From the cell containing the given text, extract its center point as (x, y) coordinate. 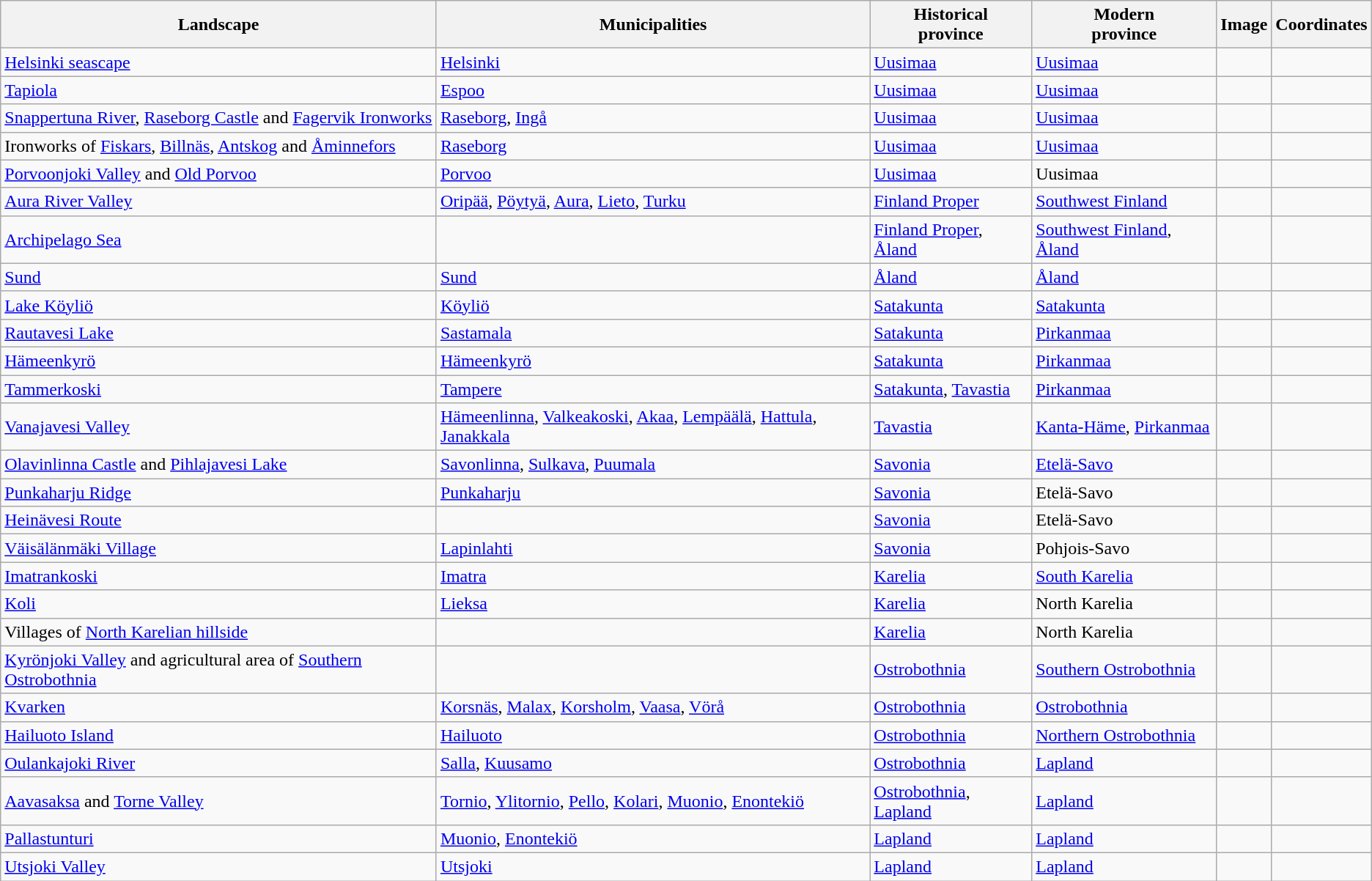
Punkaharju Ridge (218, 493)
Aura River Valley (218, 202)
Raseborg (652, 146)
Korsnäs, Malax, Korsholm, Vaasa, Vörå (652, 707)
Southern Ostrobothnia (1124, 670)
Tampere (652, 389)
Espoo (652, 90)
Hämeenlinna, Valkeakoski, Akaa, Lempäälä, Hattula, Janakkala (652, 427)
Landscape (218, 25)
Historical province (951, 25)
Sastamala (652, 333)
Northern Ostrobothnia (1124, 735)
Finland Proper, Åland (951, 239)
Salla, Kuusamo (652, 763)
Municipalities (652, 25)
Southwest Finland, Åland (1124, 239)
Lieksa (652, 604)
Kvarken (218, 707)
Southwest Finland (1124, 202)
Villages of North Karelian hillside (218, 632)
Väisälänmäki Village (218, 548)
Hailuoto (652, 735)
Porvoonjoki Valley and Old Porvoo (218, 174)
Modern province (1124, 25)
South Karelia (1124, 576)
Savonlinna, Sulkava, Puumala (652, 465)
Vanajavesi Valley (218, 427)
Finland Proper (951, 202)
Snappertuna River, Raseborg Castle and Fagervik Ironworks (218, 118)
Utsjoki (652, 866)
Aavasaksa and Torne Valley (218, 800)
Tapiola (218, 90)
Rautavesi Lake (218, 333)
Oripää, Pöytyä, Aura, Lieto, Turku (652, 202)
Köyliö (652, 305)
Tammerkoski (218, 389)
Ironworks of Fiskars, Billnäs, Antskog and Åminnefors (218, 146)
Porvoo (652, 174)
Heinävesi Route (218, 520)
Kyrönjoki Valley and agricultural area of Southern Ostrobothnia (218, 670)
Archipelago Sea (218, 239)
Satakunta, Tavastia (951, 389)
Punkaharju (652, 493)
Imatrankoski (218, 576)
Utsjoki Valley (218, 866)
Ostrobothnia, Lapland (951, 800)
Tornio, Ylitornio, Pello, Kolari, Muonio, Enontekiö (652, 800)
Pallastunturi (218, 838)
Helsinki seascape (218, 62)
Hailuoto Island (218, 735)
Kanta-Häme, Pirkanmaa (1124, 427)
Tavastia (951, 427)
Imatra (652, 576)
Koli (218, 604)
Pohjois-Savo (1124, 548)
Lapinlahti (652, 548)
Helsinki (652, 62)
Coordinates (1321, 25)
Olavinlinna Castle and Pihlajavesi Lake (218, 465)
Oulankajoki River (218, 763)
Lake Köyliö (218, 305)
Raseborg, Ingå (652, 118)
Muonio, Enontekiö (652, 838)
Image (1244, 25)
